Scan for the cell matching the given text and deliver its [x, y] coordinate at center. 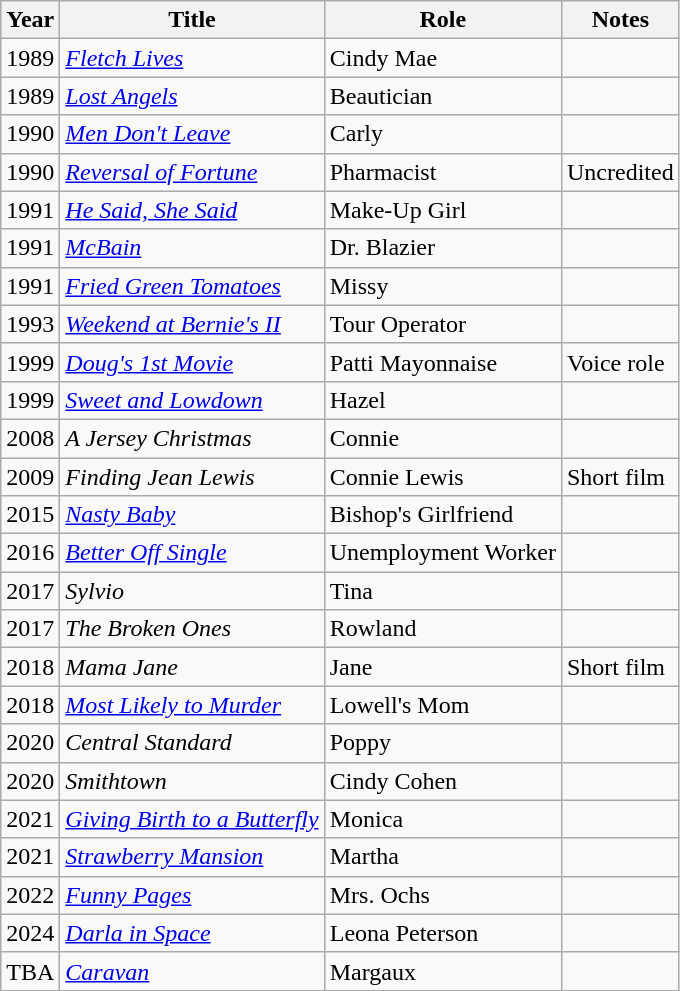
Connie [442, 438]
Central Standard [192, 743]
Cindy Cohen [442, 781]
Funny Pages [192, 895]
Uncredited [620, 172]
Year [30, 20]
Margaux [442, 971]
2008 [30, 438]
Fried Green Tomatoes [192, 286]
Beautician [442, 96]
Poppy [442, 743]
Finding Jean Lewis [192, 477]
Mrs. Ochs [442, 895]
Rowland [442, 629]
A Jersey Christmas [192, 438]
Weekend at Bernie's II [192, 324]
Darla in Space [192, 933]
Tour Operator [442, 324]
Most Likely to Murder [192, 705]
McBain [192, 248]
Hazel [442, 400]
Pharmacist [442, 172]
Connie Lewis [442, 477]
Carly [442, 134]
Giving Birth to a Butterfly [192, 819]
Sylvio [192, 591]
Doug's 1st Movie [192, 362]
Jane [442, 667]
Better Off Single [192, 553]
2016 [30, 553]
Tina [442, 591]
Notes [620, 20]
Unemployment Worker [442, 553]
Make-Up Girl [442, 210]
Leona Peterson [442, 933]
Reversal of Fortune [192, 172]
Sweet and Lowdown [192, 400]
He Said, She Said [192, 210]
Voice role [620, 362]
2024 [30, 933]
The Broken Ones [192, 629]
Strawberry Mansion [192, 857]
Title [192, 20]
2015 [30, 515]
Men Don't Leave [192, 134]
Lost Angels [192, 96]
Fletch Lives [192, 58]
Lowell's Mom [442, 705]
Mama Jane [192, 667]
Caravan [192, 971]
Role [442, 20]
1993 [30, 324]
Monica [442, 819]
Nasty Baby [192, 515]
Patti Mayonnaise [442, 362]
Dr. Blazier [442, 248]
Smithtown [192, 781]
Bishop's Girlfriend [442, 515]
Martha [442, 857]
Cindy Mae [442, 58]
2009 [30, 477]
TBA [30, 971]
Missy [442, 286]
2022 [30, 895]
